Return the (X, Y) coordinate for the center point of the cell that contains the specified text.  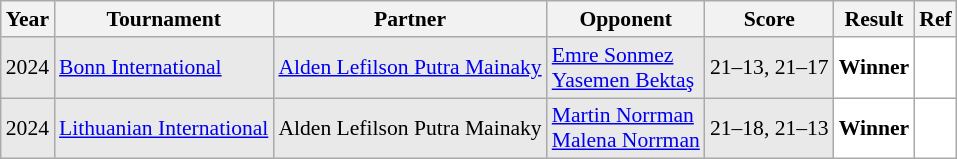
Score (770, 19)
Martin Norrman Malena Norrman (626, 128)
Opponent (626, 19)
21–13, 21–17 (770, 68)
Emre Sonmez Yasemen Bektaş (626, 68)
Year (28, 19)
Bonn International (164, 68)
Result (874, 19)
21–18, 21–13 (770, 128)
Partner (410, 19)
Ref (935, 19)
Tournament (164, 19)
Lithuanian International (164, 128)
